Scan for the cell matching the given text and deliver its [x, y] coordinate at center. 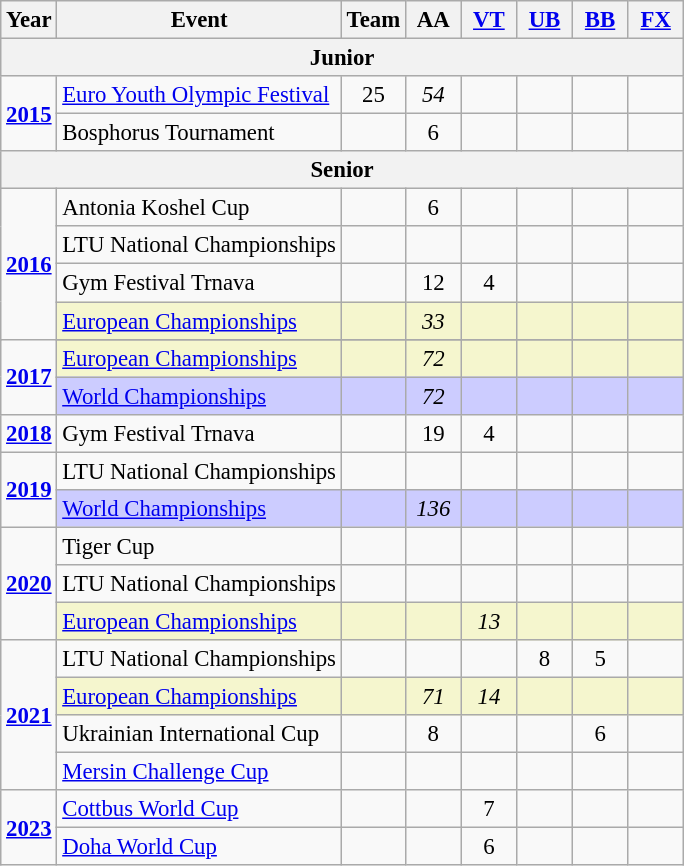
7 [489, 809]
2021 [29, 715]
AA [433, 20]
FX [656, 20]
Antonia Koshel Cup [199, 208]
Doha World Cup [199, 847]
2016 [29, 264]
12 [433, 283]
Team [373, 20]
2017 [29, 376]
Ukrainian International Cup [199, 734]
BB [600, 20]
14 [489, 697]
2023 [29, 828]
Euro Youth Olympic Festival [199, 95]
19 [433, 433]
Event [199, 20]
25 [373, 95]
5 [600, 659]
136 [433, 509]
54 [433, 95]
2018 [29, 433]
2019 [29, 490]
13 [489, 621]
2020 [29, 584]
Senior [342, 170]
VT [489, 20]
Mersin Challenge Cup [199, 772]
Tiger Cup [199, 546]
UB [545, 20]
Year [29, 20]
Bosphorus Tournament [199, 133]
71 [433, 697]
Cottbus World Cup [199, 809]
2015 [29, 114]
33 [433, 321]
Junior [342, 58]
